Return the (X, Y) coordinate for the center point of the cell that contains the specified text.  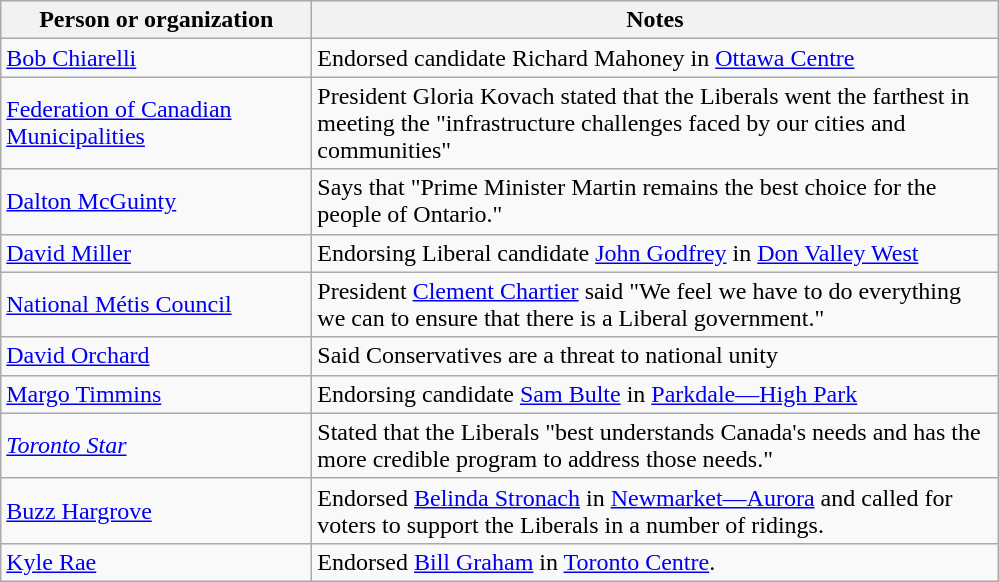
Toronto Star (156, 446)
Margo Timmins (156, 394)
Says that "Prime Minister Martin remains the best choice for the people of Ontario." (655, 202)
Stated that the Liberals "best understands Canada's needs and has the more credible program to address those needs." (655, 446)
Federation of Canadian Municipalities (156, 123)
Endorsed Belinda Stronach in Newmarket—Aurora and called for voters to support the Liberals in a number of ridings. (655, 510)
Endorsing candidate Sam Bulte in Parkdale—High Park (655, 394)
Endorsed Bill Graham in Toronto Centre. (655, 562)
Endorsing Liberal candidate John Godfrey in Don Valley West (655, 253)
Buzz Hargrove (156, 510)
David Orchard (156, 356)
Bob Chiarelli (156, 58)
Dalton McGuinty (156, 202)
David Miller (156, 253)
President Clement Chartier said "We feel we have to do everything we can to ensure that there is a Liberal government." (655, 304)
Kyle Rae (156, 562)
Endorsed candidate Richard Mahoney in Ottawa Centre (655, 58)
Notes (655, 20)
Said Conservatives are a threat to national unity (655, 356)
National Métis Council (156, 304)
Person or organization (156, 20)
President Gloria Kovach stated that the Liberals went the farthest in meeting the "infrastructure challenges faced by our cities and communities" (655, 123)
